Extract the (X, Y) coordinate from the center of the cell holding the provided text.  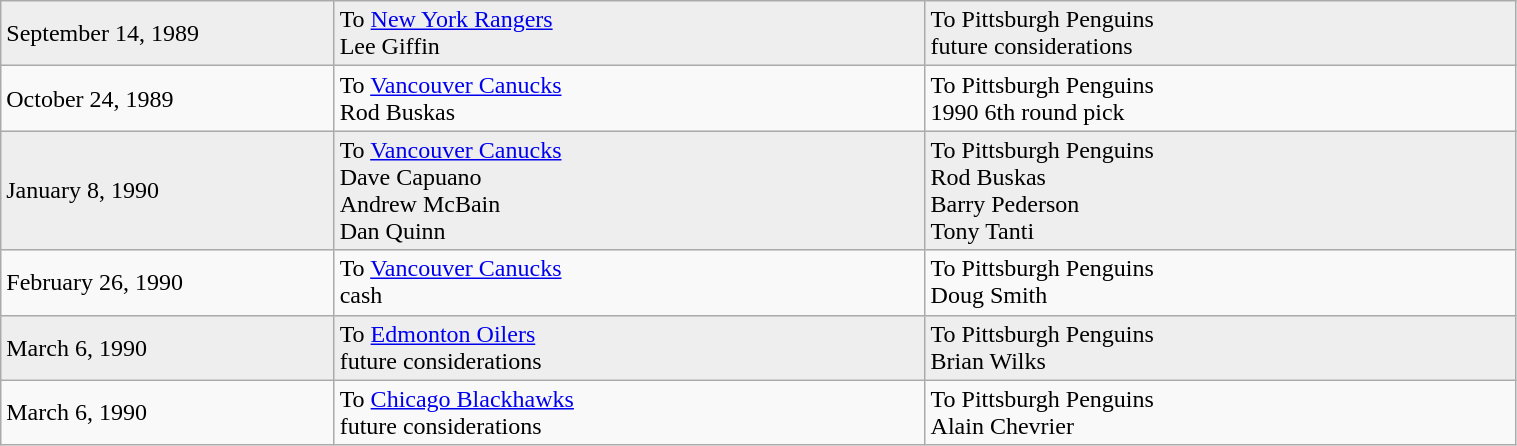
January 8, 1990 (168, 190)
To Pittsburgh Penguins1990 6th round pick (1220, 98)
To Vancouver Canuckscash (630, 282)
September 14, 1989 (168, 34)
To New York RangersLee Giffin (630, 34)
To Pittsburgh PenguinsDoug Smith (1220, 282)
To Vancouver CanucksDave CapuanoAndrew McBainDan Quinn (630, 190)
October 24, 1989 (168, 98)
February 26, 1990 (168, 282)
To Chicago Blackhawksfuture considerations (630, 412)
To Edmonton Oilersfuture considerations (630, 348)
To Pittsburgh Penguinsfuture considerations (1220, 34)
To Pittsburgh PenguinsRod BuskasBarry PedersonTony Tanti (1220, 190)
To Vancouver CanucksRod Buskas (630, 98)
To Pittsburgh PenguinsBrian Wilks (1220, 348)
To Pittsburgh PenguinsAlain Chevrier (1220, 412)
